Determine the (X, Y) coordinate at the center of the cell enclosing the given text.  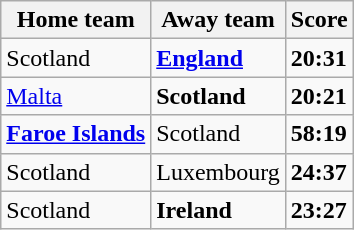
20:21 (319, 96)
58:19 (319, 134)
24:37 (319, 172)
Ireland (218, 210)
Home team (76, 20)
Score (319, 20)
Faroe Islands (76, 134)
23:27 (319, 210)
20:31 (319, 58)
England (218, 58)
Malta (76, 96)
Away team (218, 20)
Luxembourg (218, 172)
